Determine the (X, Y) coordinate at the center of the cell enclosing the given text.  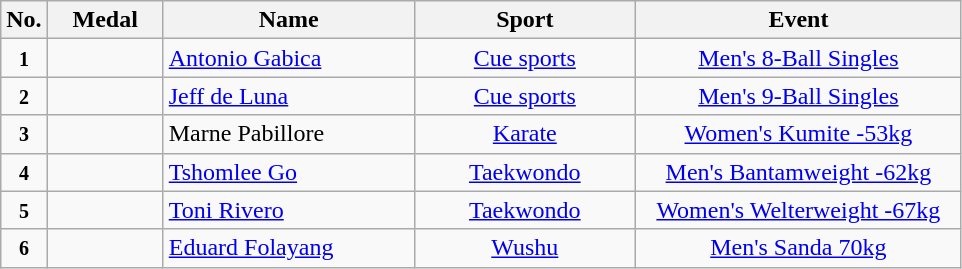
Toni Rivero (288, 210)
Men's 9-Ball Singles (798, 96)
Men's Bantamweight -62kg (798, 172)
Men's 8-Ball Singles (798, 58)
Tshomlee Go (288, 172)
Antonio Gabica (288, 58)
Wushu (524, 248)
Women's Kumite -53kg (798, 134)
Men's Sanda 70kg (798, 248)
Eduard Folayang (288, 248)
Jeff de Luna (288, 96)
3 (24, 134)
Women's Welterweight -67kg (798, 210)
No. (24, 20)
1 (24, 58)
Medal (105, 20)
Name (288, 20)
Sport (524, 20)
Karate (524, 134)
Marne Pabillore (288, 134)
5 (24, 210)
Event (798, 20)
2 (24, 96)
4 (24, 172)
6 (24, 248)
